Pinpoint the cell where the given text exists, returning its [x, y] midpoint coordinate. 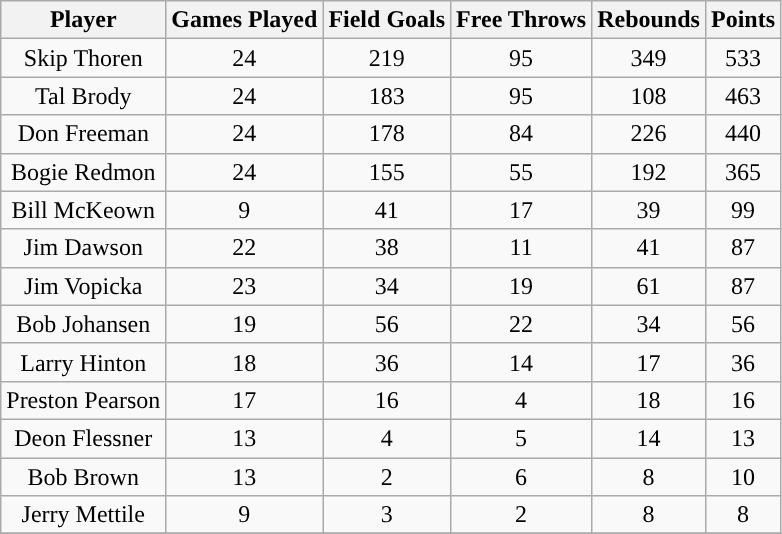
463 [742, 96]
Jerry Mettile [84, 515]
Field Goals [387, 20]
533 [742, 58]
183 [387, 96]
155 [387, 172]
6 [522, 477]
365 [742, 172]
Games Played [244, 20]
23 [244, 286]
3 [387, 515]
39 [649, 210]
Bill McKeown [84, 210]
Bob Johansen [84, 324]
5 [522, 438]
Don Freeman [84, 134]
Skip Thoren [84, 58]
178 [387, 134]
Tal Brody [84, 96]
Player [84, 20]
Preston Pearson [84, 400]
Rebounds [649, 20]
226 [649, 134]
Larry Hinton [84, 362]
Jim Vopicka [84, 286]
Free Throws [522, 20]
55 [522, 172]
108 [649, 96]
84 [522, 134]
11 [522, 248]
192 [649, 172]
38 [387, 248]
99 [742, 210]
349 [649, 58]
Bogie Redmon [84, 172]
Jim Dawson [84, 248]
61 [649, 286]
Points [742, 20]
10 [742, 477]
Deon Flessner [84, 438]
219 [387, 58]
440 [742, 134]
Bob Brown [84, 477]
